Output the [X, Y] coordinate of the center of the cell containing the given text.  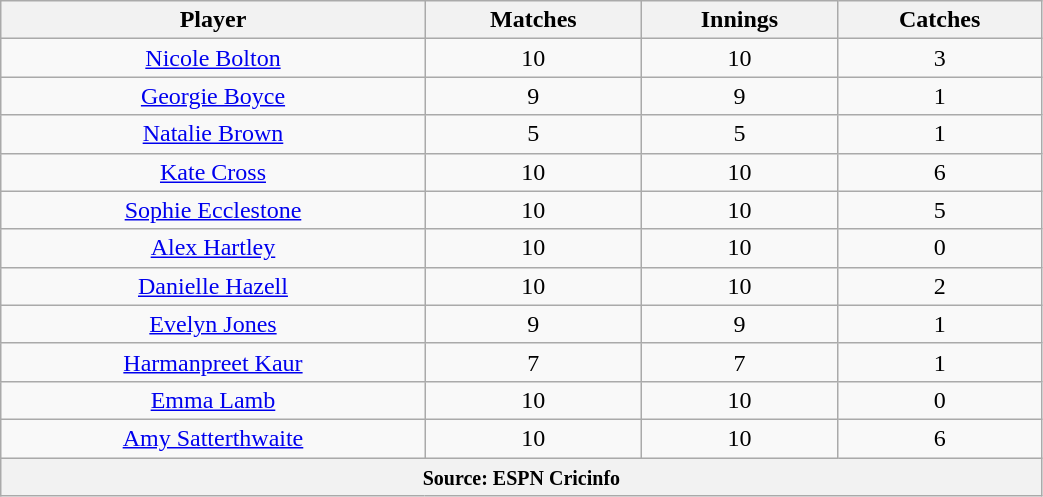
Matches [533, 20]
Emma Lamb [213, 400]
Catches [940, 20]
Kate Cross [213, 172]
Harmanpreet Kaur [213, 362]
Amy Satterthwaite [213, 438]
Nicole Bolton [213, 58]
Innings [740, 20]
3 [940, 58]
Sophie Ecclestone [213, 210]
Player [213, 20]
2 [940, 286]
Georgie Boyce [213, 96]
Danielle Hazell [213, 286]
Evelyn Jones [213, 324]
Source: ESPN Cricinfo [522, 477]
Natalie Brown [213, 134]
Alex Hartley [213, 248]
